For the text-containing cell, return its midpoint in (x, y) coordinate format. 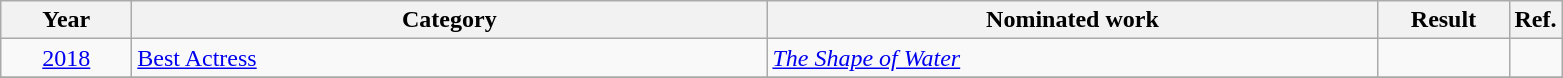
2018 (66, 58)
Best Actress (450, 58)
Year (66, 20)
Category (450, 20)
Ref. (1536, 20)
Result (1444, 20)
The Shape of Water (1072, 58)
Nominated work (1072, 20)
